Provide the (x, y) coordinate of the cell's center where the given text is located.  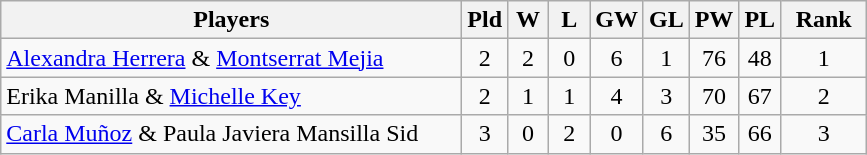
Pld (485, 20)
PL (760, 20)
GL (666, 20)
Erika Manilla & Michelle Key (232, 96)
L (570, 20)
Alexandra Herrera & Montserrat Mejia (232, 58)
48 (760, 58)
4 (617, 96)
W (528, 20)
PW (714, 20)
76 (714, 58)
35 (714, 134)
66 (760, 134)
Carla Muñoz & Paula Javiera Mansilla Sid (232, 134)
Players (232, 20)
Rank (824, 20)
GW (617, 20)
67 (760, 96)
70 (714, 96)
